Pinpoint the cell where the given text exists, returning its [x, y] midpoint coordinate. 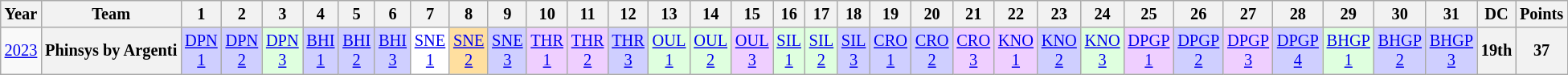
11 [587, 14]
18 [854, 14]
10 [547, 14]
BHGP1 [1349, 51]
CRO1 [890, 51]
KNO1 [1016, 51]
BHI1 [321, 51]
CRO2 [932, 51]
DPGP4 [1298, 51]
29 [1349, 14]
30 [1400, 14]
6 [392, 14]
19th [1496, 51]
OUL1 [669, 51]
13 [669, 14]
12 [628, 14]
8 [469, 14]
SIL2 [821, 51]
2023 [21, 51]
CRO3 [973, 51]
BHI3 [392, 51]
THR2 [587, 51]
26 [1198, 14]
BHI2 [357, 51]
DC [1496, 14]
22 [1016, 14]
DPGP3 [1248, 51]
17 [821, 14]
1 [201, 14]
20 [932, 14]
THR1 [547, 51]
DPN1 [201, 51]
25 [1149, 14]
4 [321, 14]
31 [1451, 14]
9 [507, 14]
21 [973, 14]
OUL2 [710, 51]
DPN3 [282, 51]
SIL3 [854, 51]
23 [1059, 14]
14 [710, 14]
28 [1298, 14]
Team [111, 14]
SNE2 [469, 51]
37 [1541, 51]
SIL1 [789, 51]
27 [1248, 14]
THR3 [628, 51]
15 [752, 14]
Phinsys by Argenti [111, 51]
24 [1103, 14]
DPGP1 [1149, 51]
BHGP3 [1451, 51]
Points [1541, 14]
KNO2 [1059, 51]
DPN2 [242, 51]
2 [242, 14]
3 [282, 14]
KNO3 [1103, 51]
19 [890, 14]
5 [357, 14]
DPGP2 [1198, 51]
SNE3 [507, 51]
16 [789, 14]
SNE1 [430, 51]
BHGP2 [1400, 51]
7 [430, 14]
Year [21, 14]
OUL3 [752, 51]
